Identify which cell holds the provided text, then report its [X, Y] central coordinate. 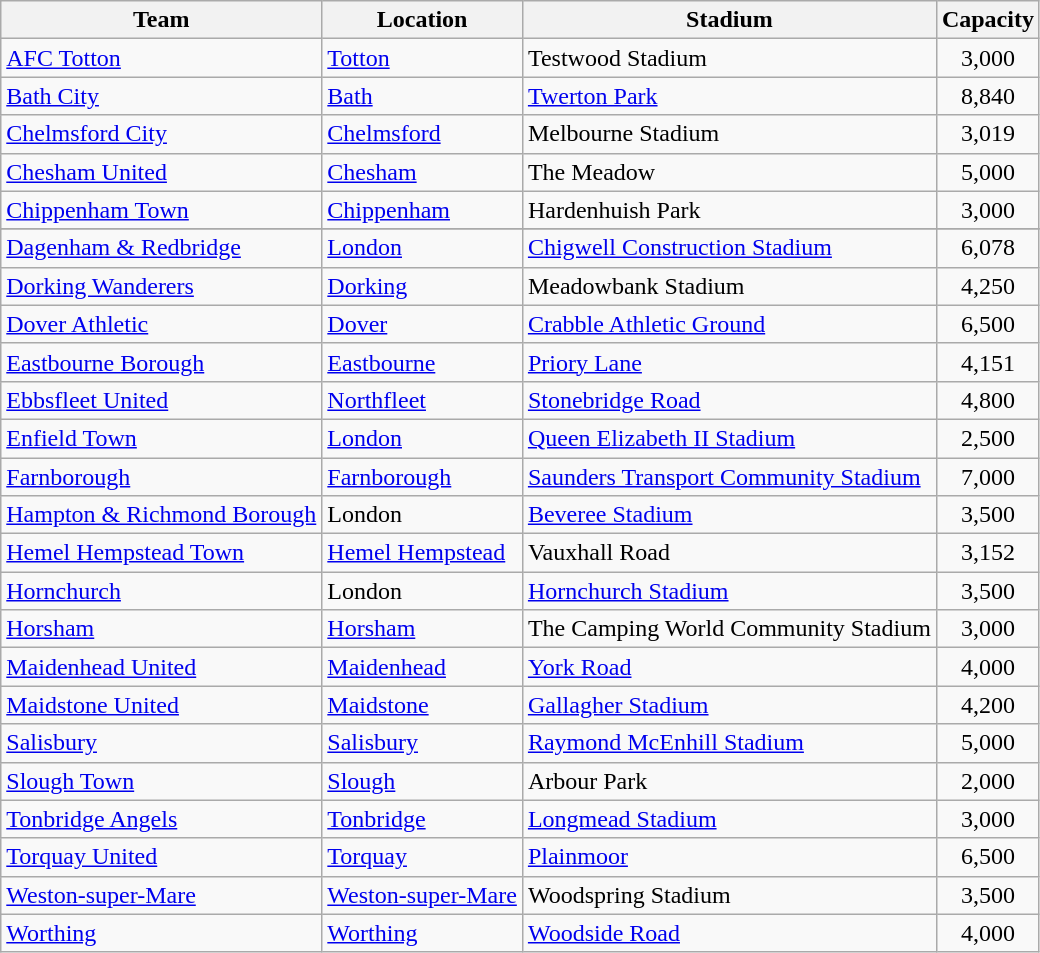
Chippenham [422, 210]
Tonbridge Angels [162, 819]
Ebbsfleet United [162, 400]
Chippenham Town [162, 210]
Team [162, 20]
8,840 [988, 96]
Chelmsford [422, 134]
2,500 [988, 438]
Arbour Park [729, 781]
Chesham [422, 172]
Dover [422, 324]
Woodside Road [729, 933]
3,152 [988, 553]
Eastbourne [422, 362]
6,078 [988, 248]
Hornchurch [162, 591]
The Meadow [729, 172]
3,019 [988, 134]
Dagenham & Redbridge [162, 248]
Vauxhall Road [729, 553]
Beveree Stadium [729, 515]
Dover Athletic [162, 324]
Priory Lane [729, 362]
4,200 [988, 705]
Bath [422, 96]
4,151 [988, 362]
Hampton & Richmond Borough [162, 515]
The Camping World Community Stadium [729, 629]
Twerton Park [729, 96]
Maidstone [422, 705]
Capacity [988, 20]
Crabble Athletic Ground [729, 324]
Plainmoor [729, 857]
Dorking [422, 286]
Longmead Stadium [729, 819]
Hardenhuish Park [729, 210]
York Road [729, 667]
Dorking Wanderers [162, 286]
Eastbourne Borough [162, 362]
Stadium [729, 20]
2,000 [988, 781]
Tonbridge [422, 819]
Saunders Transport Community Stadium [729, 477]
Raymond McEnhill Stadium [729, 743]
Slough Town [162, 781]
4,800 [988, 400]
Maidenhead [422, 667]
4,250 [988, 286]
Bath City [162, 96]
Chelmsford City [162, 134]
Woodspring Stadium [729, 895]
Stonebridge Road [729, 400]
AFC Totton [162, 58]
Gallagher Stadium [729, 705]
Hemel Hempstead Town [162, 553]
Location [422, 20]
Enfield Town [162, 438]
Hemel Hempstead [422, 553]
Northfleet [422, 400]
7,000 [988, 477]
Torquay [422, 857]
Torquay United [162, 857]
Maidenhead United [162, 667]
Queen Elizabeth II Stadium [729, 438]
Slough [422, 781]
Totton [422, 58]
Chesham United [162, 172]
Chigwell Construction Stadium [729, 248]
Hornchurch Stadium [729, 591]
Melbourne Stadium [729, 134]
Maidstone United [162, 705]
Testwood Stadium [729, 58]
Meadowbank Stadium [729, 286]
